Output the (x, y) coordinate of the center of the cell containing the given text.  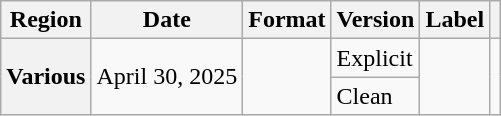
Various (46, 77)
Version (376, 20)
Region (46, 20)
April 30, 2025 (167, 77)
Explicit (376, 58)
Format (287, 20)
Label (455, 20)
Date (167, 20)
Clean (376, 96)
